Scan for the cell matching the given text and deliver its (X, Y) coordinate at center. 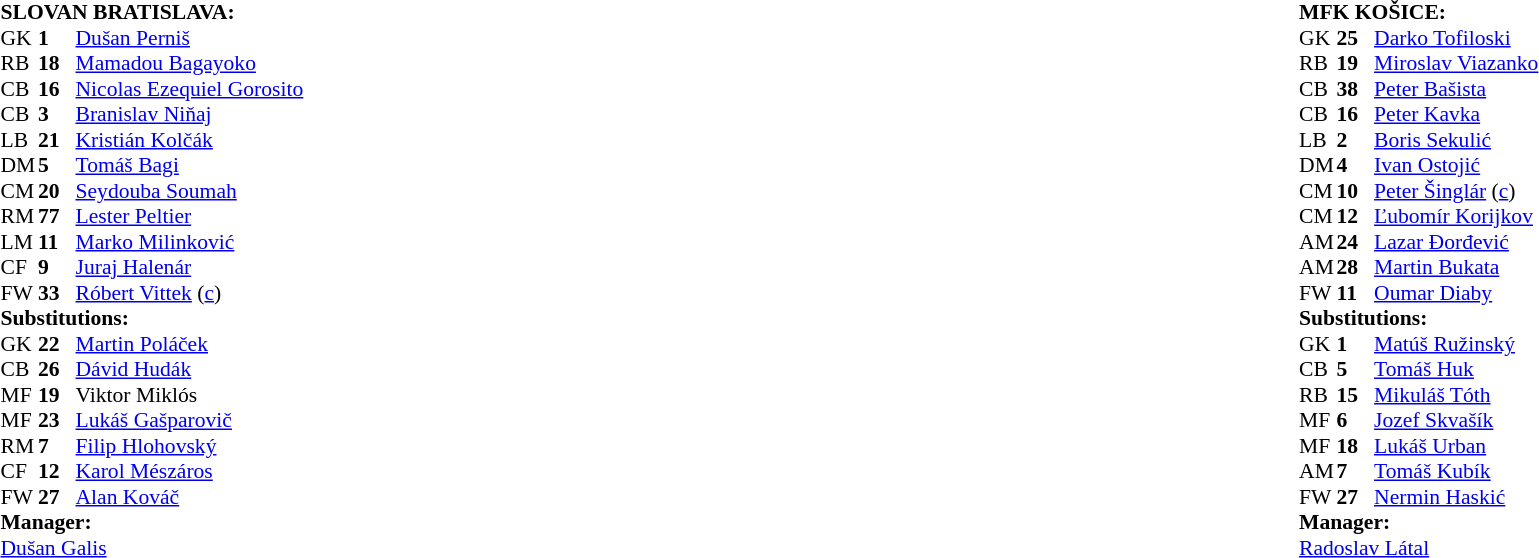
21 (57, 140)
Juraj Halenár (190, 267)
Dávid Hudák (190, 369)
23 (57, 421)
Ľubomír Korijkov (1456, 217)
Filip Hlohovský (190, 446)
24 (1356, 242)
15 (1356, 395)
Peter Bašista (1456, 89)
26 (57, 369)
Boris Sekulić (1456, 140)
77 (57, 217)
Peter Kavka (1456, 115)
Martin Bukata (1456, 267)
Mamadou Bagayoko (190, 63)
Marko Milinković (190, 242)
33 (57, 293)
38 (1356, 89)
Lester Peltier (190, 217)
Seydouba Soumah (190, 191)
Mikuláš Tóth (1456, 395)
Nermin Haskić (1456, 497)
25 (1356, 38)
Tomáš Kubík (1456, 471)
SLOVAN BRATISLAVA: (152, 13)
Matúš Ružinský (1456, 344)
10 (1356, 191)
Peter Šinglár (c) (1456, 191)
2 (1356, 140)
28 (1356, 267)
Darko Tofiloski (1456, 38)
Jozef Skvašík (1456, 421)
Miroslav Viazanko (1456, 63)
9 (57, 267)
Karol Mészáros (190, 471)
Róbert Vittek (c) (190, 293)
6 (1356, 421)
MFK KOŠICE: (1418, 13)
Ivan Ostojić (1456, 165)
Dušan Perniš (190, 38)
Nicolas Ezequiel Gorosito (190, 89)
Alan Kováč (190, 497)
Tomáš Bagi (190, 165)
Lukáš Urban (1456, 446)
20 (57, 191)
Oumar Diaby (1456, 293)
Tomáš Huk (1456, 369)
Lukáš Gašparovič (190, 421)
Lazar Đorđević (1456, 242)
Viktor Miklós (190, 395)
Branislav Niňaj (190, 115)
Martin Poláček (190, 344)
22 (57, 344)
4 (1356, 165)
LM (19, 242)
3 (57, 115)
Kristián Kolčák (190, 140)
